Locate the cell with the specified text and output its [X, Y] center coordinate. 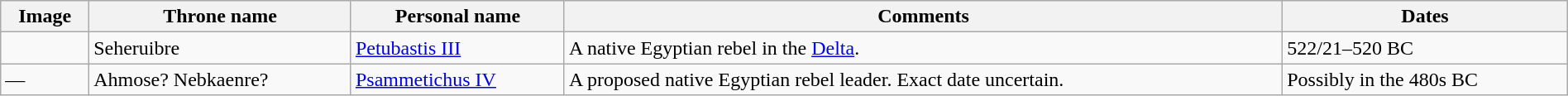
Throne name [220, 17]
Petubastis III [457, 48]
A proposed native Egyptian rebel leader. Exact date uncertain. [923, 79]
Image [45, 17]
A native Egyptian rebel in the Delta. [923, 48]
Possibly in the 480s BC [1426, 79]
522/21–520 BC [1426, 48]
— [45, 79]
Seheruibre [220, 48]
Dates [1426, 17]
Personal name [457, 17]
Psammetichus IV [457, 79]
Comments [923, 17]
Ahmose? Nebkaenre? [220, 79]
